Determine the [X, Y] coordinate at the center of the cell enclosing the given text.  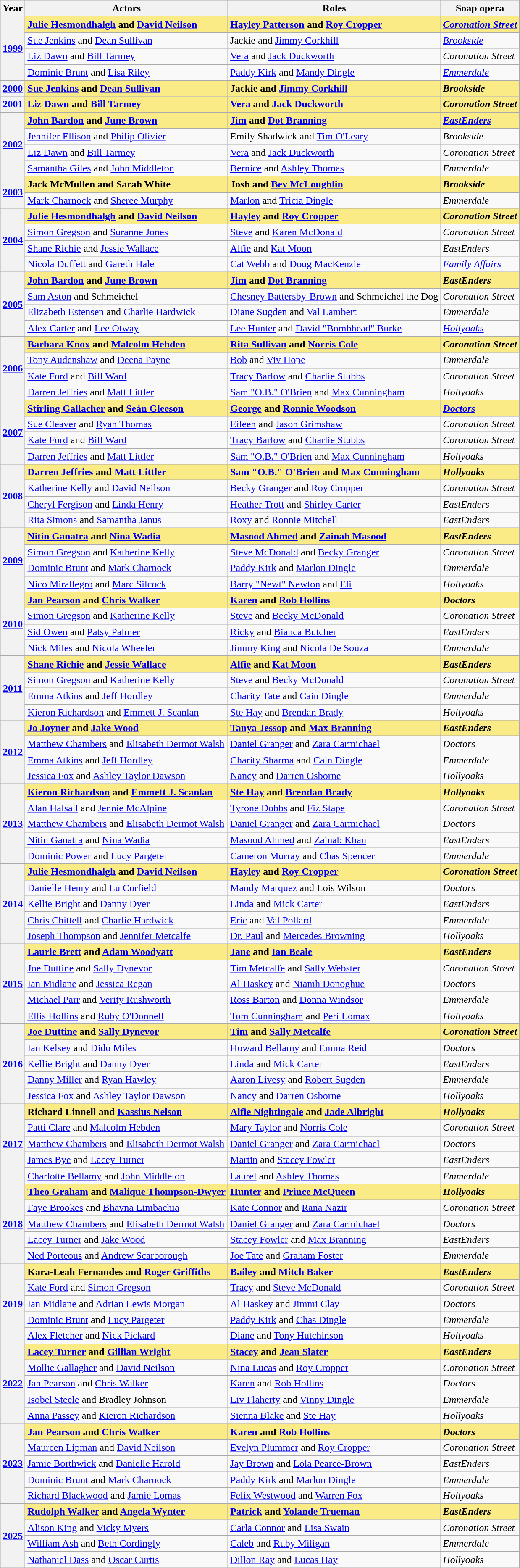
2008 [13, 496]
Alison King and Vicky Myers [127, 1528]
Mollie Gallagher and David Neilson [127, 1368]
Tracy and Steve McDonald [334, 1288]
Lacey Turner and Jake Wood [127, 1240]
Jack McMullen and Sarah White [127, 184]
James Bye and Lacey Turner [127, 1160]
2022 [13, 1384]
2018 [13, 1223]
Bernice and Ashley Thomas [334, 168]
Kate Ford and Simon Gregson [127, 1288]
Cameron Murray and Chas Spencer [334, 856]
2013 [13, 824]
Lacey Turner and Gillian Wright [127, 1352]
Stirling Gallacher and Seán Gleeson [127, 408]
Rita Simons and Samantha Janus [127, 520]
Katherine Kelly and David Neilson [127, 488]
2019 [13, 1304]
Kate Connor and Rana Nazir [334, 1208]
Richard Blackwood and Jamie Lomas [127, 1496]
Tyrone Dobbs and Fiz Stape [334, 808]
Eric and Val Pollard [334, 920]
Ian Midlane and Jessica Regan [127, 984]
Danny Miller and Ryan Hawley [127, 1080]
Dominic Brunt and Lucy Pargeter [127, 1320]
Dr. Paul and Mercedes Browning [334, 936]
Barry "Newt" Newton and Eli [334, 584]
Mandy Marquez and Lois Wilson [334, 888]
Jimmy King and Nicola De Souza [334, 648]
Actors [127, 8]
Maureen Lipman and David Neilson [127, 1447]
Alex Fletcher and Nick Pickard [127, 1336]
2001 [13, 104]
Nathaniel Dass and Oscar Curtis [127, 1560]
Chris Chittell and Charlie Hardwick [127, 920]
Theo Graham and Malique Thompson-Dwyer [127, 1192]
Simon Gregson and Suranne Jones [127, 232]
Tim Metcalfe and Sally Webster [334, 968]
Laurel and Ashley Thomas [334, 1176]
Stacey Fowler and Max Branning [334, 1240]
Ellis Hollins and Ruby O'Donnell [127, 1016]
Sam Aston and Schmeichel [127, 296]
Barbara Knox and Malcolm Hebden [127, 344]
Ricky and Bianca Butcher [334, 632]
Jo Joyner and Jake Wood [127, 728]
2003 [13, 192]
Alfie Nightingale and Jade Albright [334, 1112]
William Ash and Beth Cordingly [127, 1544]
Jane and Ian Beale [334, 952]
2009 [13, 560]
Paddy Kirk and Chas Dingle [334, 1320]
Chesney Battersby-Brown and Schmeichel the Dog [334, 296]
Mary Taylor and Norris Cole [334, 1128]
Jamie Borthwick and Danielle Harold [127, 1463]
Sid Owen and Patsy Palmer [127, 632]
2012 [13, 752]
Cheryl Fergison and Linda Henry [127, 504]
Paddy Kirk and Mandy Dingle [334, 72]
Dominic Brunt and Lisa Riley [127, 72]
2007 [13, 432]
Masood Ahmed and Zainab Khan [334, 840]
2002 [13, 144]
Eileen and Jason Grimshaw [334, 424]
Roles [334, 8]
Liv Flaherty and Vinny Dingle [334, 1400]
Hayley Patterson and Roy Cropper [334, 24]
Hunter and Prince McQueen [334, 1192]
Dominic Power and Lucy Pargeter [127, 856]
Year [13, 8]
Heather Trott and Shirley Carter [334, 504]
Richard Linnell and Kassius Nelson [127, 1112]
Nicola Duffett and Gareth Hale [127, 264]
Rudolph Walker and Angela Wynter [127, 1512]
Joe Tate and Graham Foster [334, 1256]
2017 [13, 1144]
Faye Brookes and Bhavna Limbachia [127, 1208]
Stacey and Jean Slater [334, 1352]
Sue Cleaver and Ryan Thomas [127, 424]
Josh and Bev McLoughlin [334, 184]
Bailey and Mitch Baker [334, 1272]
Rita Sullivan and Norris Cole [334, 344]
Sienna Blake and Ste Hay [334, 1415]
Steve and Karen McDonald [334, 232]
1999 [13, 48]
Al Haskey and Niamh Donoghue [334, 984]
Marlon and Tricia Dingle [334, 200]
Nick Miles and Nicola Wheeler [127, 648]
Jay Brown and Lola Pearce-Brown [334, 1463]
2023 [13, 1463]
Felix Westwood and Warren Fox [334, 1496]
Laurie Brett and Adam Woodyatt [127, 952]
Nina Lucas and Roy Cropper [334, 1368]
2000 [13, 88]
Elizabeth Estensen and Charlie Hardwick [127, 312]
Al Haskey and Jimmi Clay [334, 1304]
Charlotte Bellamy and John Middleton [127, 1176]
Joseph Thompson and Jennifer Metcalfe [127, 936]
Caleb and Ruby Miligan [334, 1544]
2011 [13, 688]
Ian Kelsey and Dido Miles [127, 1048]
Steve McDonald and Becky Granger [334, 552]
2005 [13, 304]
Evelyn Plummer and Roy Cropper [334, 1447]
Isobel Steele and Bradley Johnson [127, 1400]
Diane Sugden and Val Lambert [334, 312]
Dillon Ray and Lucas Hay [334, 1560]
Michael Parr and Verity Rushworth [127, 1000]
Ned Porteous and Andrew Scarborough [127, 1256]
Alex Carter and Lee Otway [127, 328]
George and Ronnie Woodson [334, 408]
Patti Clare and Malcolm Hebden [127, 1128]
Danielle Henry and Lu Corfield [127, 888]
Masood Ahmed and Zainab Masood [334, 536]
Charity Sharma and Cain Dingle [334, 760]
Roxy and Ronnie Mitchell [334, 520]
Anna Passey and Kieron Richardson [127, 1415]
Becky Granger and Roy Cropper [334, 488]
Mark Charnock and Sheree Murphy [127, 200]
Howard Bellamy and Emma Reid [334, 1048]
Ross Barton and Donna Windsor [334, 1000]
Family Affairs [480, 264]
Samantha Giles and John Middleton [127, 168]
Tanya Jessop and Max Branning [334, 728]
Bob and Viv Hope [334, 360]
Aaron Livesy and Robert Sugden [334, 1080]
Tim and Sally Metcalfe [334, 1032]
Tony Audenshaw and Deena Payne [127, 360]
Ian Midlane and Adrian Lewis Morgan [127, 1304]
Charity Tate and Cain Dingle [334, 696]
Alan Halsall and Jennie McAlpine [127, 808]
2025 [13, 1536]
Cat Webb and Doug MacKenzie [334, 264]
Emily Shadwick and Tim O'Leary [334, 136]
Patrick and Yolande Trueman [334, 1512]
Nico Mirallegro and Marc Silcock [127, 584]
Carla Connor and Lisa Swain [334, 1528]
Lee Hunter and David "Bombhead" Burke [334, 328]
Kara-Leah Fernandes and Roger Griffiths [127, 1272]
2004 [13, 240]
Jennifer Ellison and Philip Olivier [127, 136]
2015 [13, 984]
Soap opera [480, 8]
Diane and Tony Hutchinson [334, 1336]
2006 [13, 368]
Tom Cunningham and Peri Lomax [334, 1016]
2014 [13, 904]
2010 [13, 624]
Martin and Stacey Fowler [334, 1160]
2016 [13, 1064]
